Extract the [x, y] coordinate from the center of the cell holding the provided text.  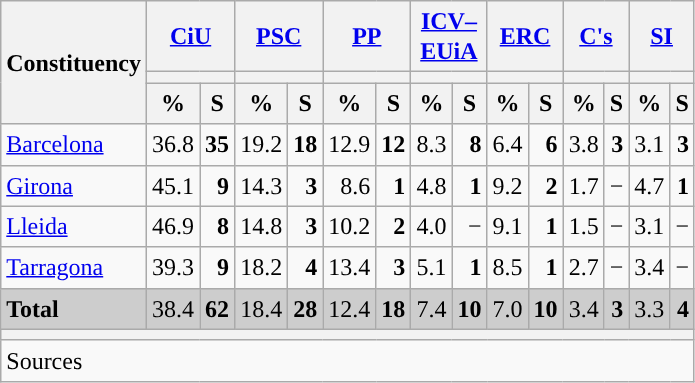
7.0 [508, 308]
4.8 [432, 186]
ERC [525, 36]
Lleida [74, 226]
36.8 [172, 144]
Constituency [74, 62]
2.7 [584, 268]
CiU [190, 36]
Sources [348, 360]
18.4 [262, 308]
62 [218, 308]
9.1 [508, 226]
Barcelona [74, 144]
35 [218, 144]
9.2 [508, 186]
6 [546, 144]
18.2 [262, 268]
ICV–EUiA [449, 36]
3.3 [650, 308]
8.3 [432, 144]
8.5 [508, 268]
38.4 [172, 308]
3.8 [584, 144]
Tarragona [74, 268]
5.1 [432, 268]
1.5 [584, 226]
12.9 [350, 144]
PP [367, 36]
19.2 [262, 144]
46.9 [172, 226]
28 [306, 308]
14.3 [262, 186]
SI [662, 36]
13.4 [350, 268]
6.4 [508, 144]
45.1 [172, 186]
8.6 [350, 186]
Girona [74, 186]
12 [394, 144]
12.4 [350, 308]
7.4 [432, 308]
C's [596, 36]
10.2 [350, 226]
4.0 [432, 226]
4.7 [650, 186]
PSC [279, 36]
Total [74, 308]
39.3 [172, 268]
14.8 [262, 226]
1.7 [584, 186]
